For the text-containing cell, return its midpoint in (x, y) coordinate format. 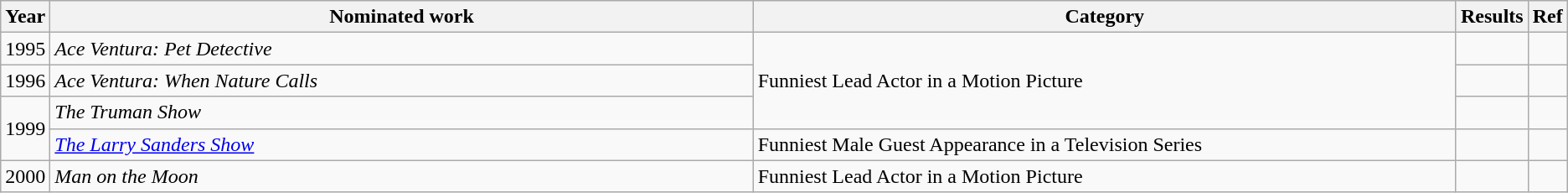
Ace Ventura: When Nature Calls (402, 81)
Nominated work (402, 17)
Year (25, 17)
The Larry Sanders Show (402, 144)
Man on the Moon (402, 176)
1999 (25, 128)
Ace Ventura: Pet Detective (402, 49)
1995 (25, 49)
Funniest Male Guest Appearance in a Television Series (1104, 144)
Ref (1548, 17)
The Truman Show (402, 112)
1996 (25, 81)
Results (1492, 17)
Category (1104, 17)
2000 (25, 176)
